Determine the (x, y) coordinate at the center of the cell enclosing the given text.  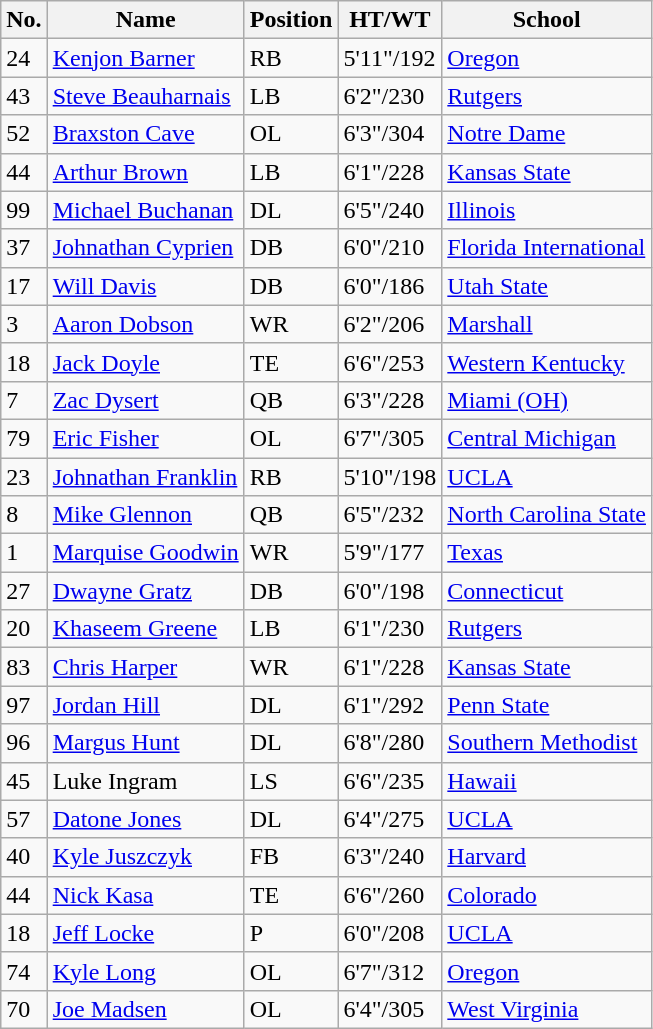
Luke Ingram (146, 781)
Southern Methodist (547, 743)
Jeff Locke (146, 933)
Jordan Hill (146, 705)
Utah State (547, 286)
6'3"/228 (390, 400)
74 (24, 971)
8 (24, 515)
Will Davis (146, 286)
Western Kentucky (547, 362)
West Virginia (547, 1009)
83 (24, 667)
Notre Dame (547, 134)
Central Michigan (547, 438)
Florida International (547, 248)
6'3"/304 (390, 134)
Kenjon Barner (146, 58)
37 (24, 248)
6'1"/292 (390, 705)
Johnathan Franklin (146, 477)
52 (24, 134)
45 (24, 781)
Kyle Juszczyk (146, 857)
No. (24, 20)
23 (24, 477)
6'2"/230 (390, 96)
6'6"/253 (390, 362)
6'6"/260 (390, 895)
Michael Buchanan (146, 210)
Khaseem Greene (146, 629)
3 (24, 324)
6'7"/312 (390, 971)
North Carolina State (547, 515)
6'0"/198 (390, 591)
6'4"/275 (390, 819)
Connecticut (547, 591)
6'5"/240 (390, 210)
79 (24, 438)
Braxston Cave (146, 134)
Aaron Dobson (146, 324)
6'0"/210 (390, 248)
20 (24, 629)
6'6"/235 (390, 781)
6'0"/208 (390, 933)
Margus Hunt (146, 743)
Hawaii (547, 781)
5'10"/198 (390, 477)
97 (24, 705)
Name (146, 20)
Nick Kasa (146, 895)
Joe Madsen (146, 1009)
Datone Jones (146, 819)
99 (24, 210)
6'5"/232 (390, 515)
96 (24, 743)
6'4"/305 (390, 1009)
HT/WT (390, 20)
Position (291, 20)
Kyle Long (146, 971)
6'3"/240 (390, 857)
1 (24, 553)
Mike Glennon (146, 515)
Miami (OH) (547, 400)
6'0"/186 (390, 286)
Chris Harper (146, 667)
Jack Doyle (146, 362)
Zac Dysert (146, 400)
Marquise Goodwin (146, 553)
24 (24, 58)
27 (24, 591)
P (291, 933)
Texas (547, 553)
School (547, 20)
5'9"/177 (390, 553)
6'1"/230 (390, 629)
57 (24, 819)
LS (291, 781)
Harvard (547, 857)
Illinois (547, 210)
17 (24, 286)
7 (24, 400)
70 (24, 1009)
6'2"/206 (390, 324)
Penn State (547, 705)
Arthur Brown (146, 172)
FB (291, 857)
Colorado (547, 895)
Steve Beauharnais (146, 96)
Marshall (547, 324)
Eric Fisher (146, 438)
5'11"/192 (390, 58)
40 (24, 857)
Dwayne Gratz (146, 591)
6'7"/305 (390, 438)
6'8"/280 (390, 743)
43 (24, 96)
Johnathan Cyprien (146, 248)
